Search for the cell housing the specified text and yield its [x, y] center coordinate. 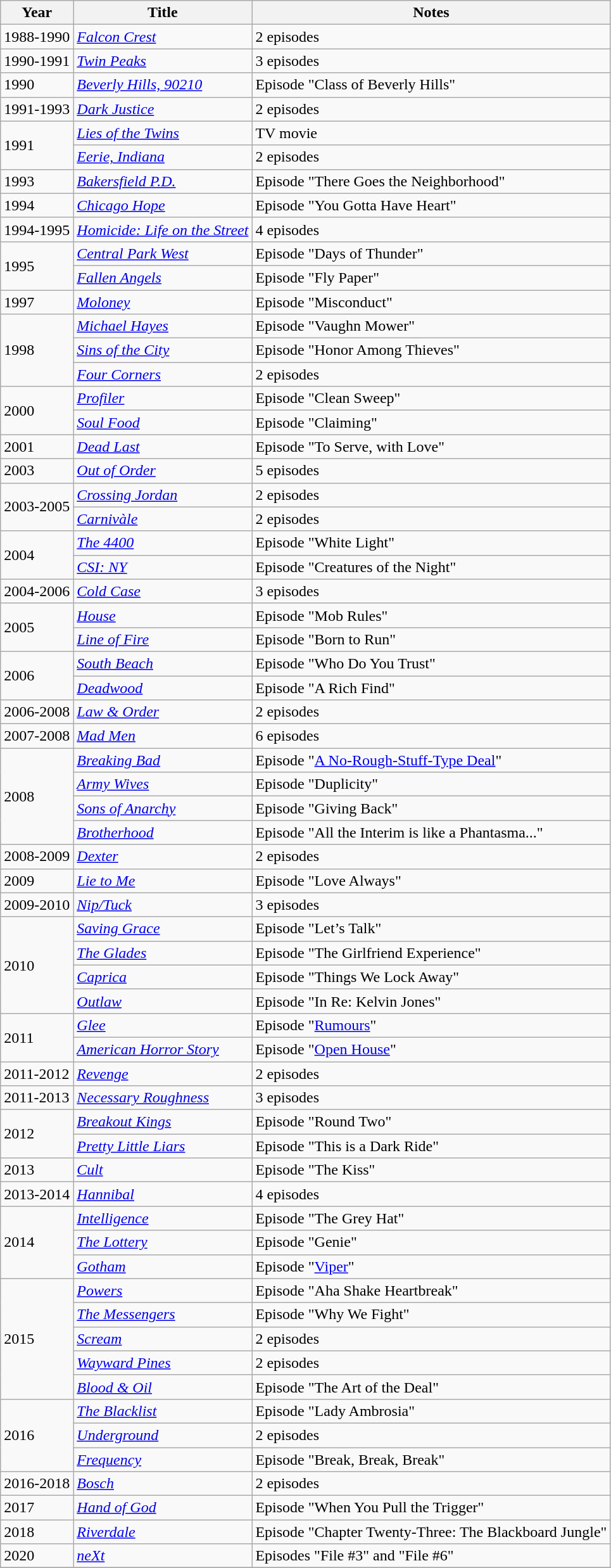
Episode "Honor Among Thieves" [431, 350]
Brotherhood [163, 832]
Episode "The Kiss" [431, 1170]
Episode "A Rich Find" [431, 687]
Episode "Creatures of the Night" [431, 567]
Episode "Chapter Twenty-Three: The Blackboard Jungle" [431, 1532]
Episodes "File #3" and "File #6" [431, 1556]
Gotham [163, 1266]
Episode "Misconduct" [431, 302]
Episode "Fly Paper" [431, 277]
Chicago Hope [163, 205]
2000 [37, 411]
2016-2018 [37, 1484]
Episode "Mob Rules" [431, 615]
Crossing Jordan [163, 495]
1994 [37, 205]
Episode "Days of Thunder" [431, 253]
Fallen Angels [163, 277]
2012 [37, 1134]
2011-2013 [37, 1098]
Episode "Clean Sweep" [431, 398]
1991 [37, 145]
2003-2005 [37, 507]
Episode "Genie" [431, 1242]
Episode "This is a Dark Ride" [431, 1146]
Dexter [163, 857]
Episode "The Art of the Deal" [431, 1387]
Episode "You Gotta Have Heart" [431, 205]
1993 [37, 181]
CSI: NY [163, 567]
2013-2014 [37, 1194]
Law & Order [163, 712]
2015 [37, 1339]
Notes [431, 13]
Mad Men [163, 736]
Scream [163, 1339]
Four Corners [163, 374]
2010 [37, 965]
Line of Fire [163, 639]
Episode "Open House" [431, 1049]
2020 [37, 1556]
Frequency [163, 1459]
Wayward Pines [163, 1363]
Episode "Things We Lock Away" [431, 977]
Year [37, 13]
Hannibal [163, 1194]
The Messengers [163, 1315]
Blood & Oil [163, 1387]
Dead Last [163, 447]
Episode "There Goes the Neighborhood" [431, 181]
Deadwood [163, 687]
Cult [163, 1170]
2001 [37, 447]
Sons of Anarchy [163, 808]
Episode "When You Pull the Trigger" [431, 1508]
Episode "In Re: Kelvin Jones" [431, 1001]
Eerie, Indiana [163, 157]
2013 [37, 1170]
6 episodes [431, 736]
Breakout Kings [163, 1122]
1990 [37, 85]
Army Wives [163, 784]
Episode "Giving Back" [431, 808]
5 episodes [431, 471]
2007-2008 [37, 736]
Episode "Vaughn Mower" [431, 326]
Twin Peaks [163, 61]
American Horror Story [163, 1049]
2011 [37, 1037]
Out of Order [163, 471]
2004 [37, 555]
Episode "Lady Ambrosia" [431, 1411]
Episode "Why We Fight" [431, 1315]
Soul Food [163, 423]
1994-1995 [37, 229]
Pretty Little Liars [163, 1146]
Episode "Aha Shake Heartbreak" [431, 1291]
Cold Case [163, 591]
Episode "Class of Beverly Hills" [431, 85]
2003 [37, 471]
The Blacklist [163, 1411]
Episode "Love Always" [431, 881]
Episode "Break, Break, Break" [431, 1459]
Homicide: Life on the Street [163, 229]
1990-1991 [37, 61]
Episode "All the Interim is like a Phantasma..." [431, 832]
Bakersfield P.D. [163, 181]
2011-2012 [37, 1074]
Episode "The Grey Hat" [431, 1218]
Episode "Claiming" [431, 423]
2018 [37, 1532]
Episode "Born to Run" [431, 639]
Episode "The Girlfriend Experience" [431, 953]
2006-2008 [37, 712]
Carnivàle [163, 519]
Bosch [163, 1484]
Sins of the City [163, 350]
Necessary Roughness [163, 1098]
Underground [163, 1435]
Episode "Viper" [431, 1266]
2004-2006 [37, 591]
Riverdale [163, 1532]
Intelligence [163, 1218]
Episode "Duplicity" [431, 784]
1998 [37, 350]
2016 [37, 1435]
Episode "To Serve, with Love" [431, 447]
Episode "Who Do You Trust" [431, 663]
Saving Grace [163, 929]
Michael Hayes [163, 326]
Episode "Rumours" [431, 1025]
Falcon Crest [163, 37]
Breaking Bad [163, 760]
Caprica [163, 977]
Profiler [163, 398]
The 4400 [163, 543]
Episode "A No-Rough-Stuff-Type Deal" [431, 760]
Lie to Me [163, 881]
South Beach [163, 663]
The Glades [163, 953]
Lies of the Twins [163, 133]
Nip/Tuck [163, 905]
2008 [37, 796]
Episode "Let’s Talk" [431, 929]
2009 [37, 881]
2008-2009 [37, 857]
2014 [37, 1242]
Dark Justice [163, 109]
2005 [37, 627]
Moloney [163, 302]
2017 [37, 1508]
1997 [37, 302]
Revenge [163, 1074]
2006 [37, 675]
Beverly Hills, 90210 [163, 85]
Glee [163, 1025]
1988-1990 [37, 37]
Central Park West [163, 253]
2009-2010 [37, 905]
House [163, 615]
Episode "Round Two" [431, 1122]
Hand of God [163, 1508]
1995 [37, 265]
Title [163, 13]
The Lottery [163, 1242]
1991-1993 [37, 109]
neXt [163, 1556]
Episode "White Light" [431, 543]
Powers [163, 1291]
Outlaw [163, 1001]
TV movie [431, 133]
